Return [x, y] of the center of cell containing provided text 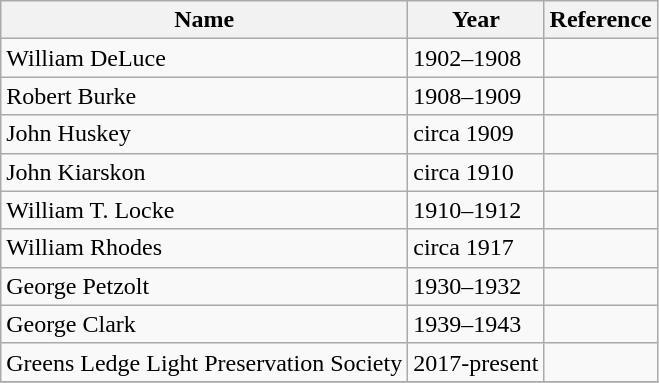
circa 1909 [476, 134]
George Petzolt [204, 286]
Reference [600, 20]
1930–1932 [476, 286]
William DeLuce [204, 58]
Year [476, 20]
John Kiarskon [204, 172]
circa 1917 [476, 248]
1908–1909 [476, 96]
George Clark [204, 324]
Robert Burke [204, 96]
John Huskey [204, 134]
Name [204, 20]
circa 1910 [476, 172]
1910–1912 [476, 210]
William Rhodes [204, 248]
2017-present [476, 362]
Greens Ledge Light Preservation Society [204, 362]
1939–1943 [476, 324]
William T. Locke [204, 210]
1902–1908 [476, 58]
